Return (x, y) of the center of cell containing provided text 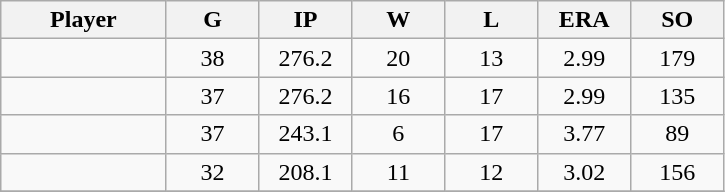
135 (678, 96)
L (492, 20)
G (212, 20)
13 (492, 58)
16 (398, 96)
11 (398, 172)
3.02 (584, 172)
W (398, 20)
ERA (584, 20)
38 (212, 58)
179 (678, 58)
32 (212, 172)
20 (398, 58)
Player (84, 20)
208.1 (306, 172)
SO (678, 20)
6 (398, 134)
156 (678, 172)
243.1 (306, 134)
IP (306, 20)
89 (678, 134)
12 (492, 172)
3.77 (584, 134)
